Provide the [X, Y] coordinate of the cell's center where the given text is located.  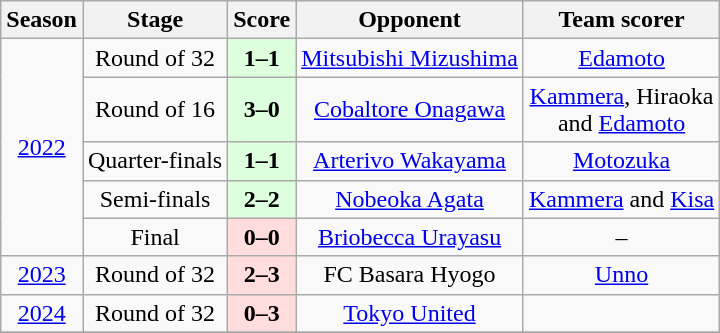
– [621, 237]
Opponent [410, 20]
Mitsubishi Mizushima [410, 58]
Edamoto [621, 58]
3–0 [262, 110]
Nobeoka Agata [410, 199]
2024 [42, 313]
Stage [154, 20]
2022 [42, 148]
0–3 [262, 313]
2–2 [262, 199]
Briobecca Urayasu [410, 237]
2023 [42, 275]
Round of 16 [154, 110]
Semi-finals [154, 199]
Season [42, 20]
Cobaltore Onagawa [410, 110]
FC Basara Hyogo [410, 275]
Score [262, 20]
Tokyo United [410, 313]
Final [154, 237]
Kammera and Kisa [621, 199]
Motozuka [621, 161]
2–3 [262, 275]
Kammera, Hiraokaand Edamoto [621, 110]
Arterivo Wakayama [410, 161]
Quarter-finals [154, 161]
Team scorer [621, 20]
Unno [621, 275]
0–0 [262, 237]
